Search for the cell housing the specified text and yield its [X, Y] center coordinate. 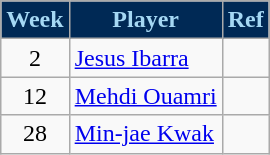
2 [35, 58]
12 [35, 96]
Week [35, 20]
Ref [246, 20]
Player [146, 20]
28 [35, 134]
Mehdi Ouamri [146, 96]
Jesus Ibarra [146, 58]
Min-jae Kwak [146, 134]
